Output the (x, y) coordinate of the center of the cell containing the given text.  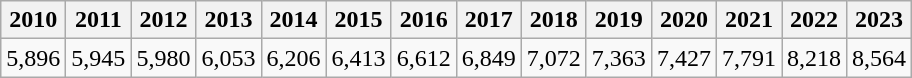
5,980 (164, 58)
2018 (554, 20)
6,206 (294, 58)
7,427 (684, 58)
2012 (164, 20)
8,218 (814, 58)
2023 (880, 20)
2022 (814, 20)
2017 (488, 20)
7,791 (748, 58)
2014 (294, 20)
7,363 (618, 58)
2019 (618, 20)
6,849 (488, 58)
7,072 (554, 58)
2010 (34, 20)
6,053 (228, 58)
2016 (424, 20)
2015 (358, 20)
5,896 (34, 58)
2021 (748, 20)
2020 (684, 20)
6,612 (424, 58)
8,564 (880, 58)
2011 (98, 20)
6,413 (358, 58)
2013 (228, 20)
5,945 (98, 58)
